Pinpoint the cell where the given text exists, returning its (X, Y) midpoint coordinate. 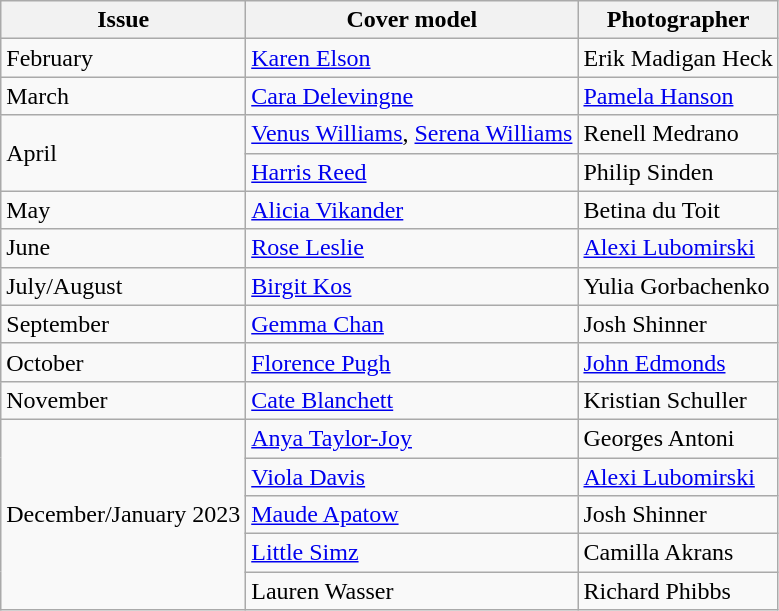
March (124, 96)
Gemma Chan (412, 324)
December/January 2023 (124, 514)
May (124, 210)
Pamela Hanson (678, 96)
Georges Antoni (678, 438)
Alicia Vikander (412, 210)
Viola Davis (412, 477)
Cate Blanchett (412, 400)
Cover model (412, 20)
Anya Taylor-Joy (412, 438)
Venus Williams, Serena Williams (412, 134)
Issue (124, 20)
Maude Apatow (412, 515)
Cara Delevingne (412, 96)
February (124, 58)
Karen Elson (412, 58)
Rose Leslie (412, 248)
June (124, 248)
Philip Sinden (678, 172)
Betina du Toit (678, 210)
July/August (124, 286)
April (124, 153)
Erik Madigan Heck (678, 58)
September (124, 324)
Photographer (678, 20)
Richard Phibbs (678, 591)
Renell Medrano (678, 134)
Yulia Gorbachenko (678, 286)
November (124, 400)
October (124, 362)
Lauren Wasser (412, 591)
Florence Pugh (412, 362)
Harris Reed (412, 172)
Birgit Kos (412, 286)
Camilla Akrans (678, 553)
Kristian Schuller (678, 400)
Little Simz (412, 553)
John Edmonds (678, 362)
